Find where the given text appears and provide that cell's center as (x, y) coordinate. 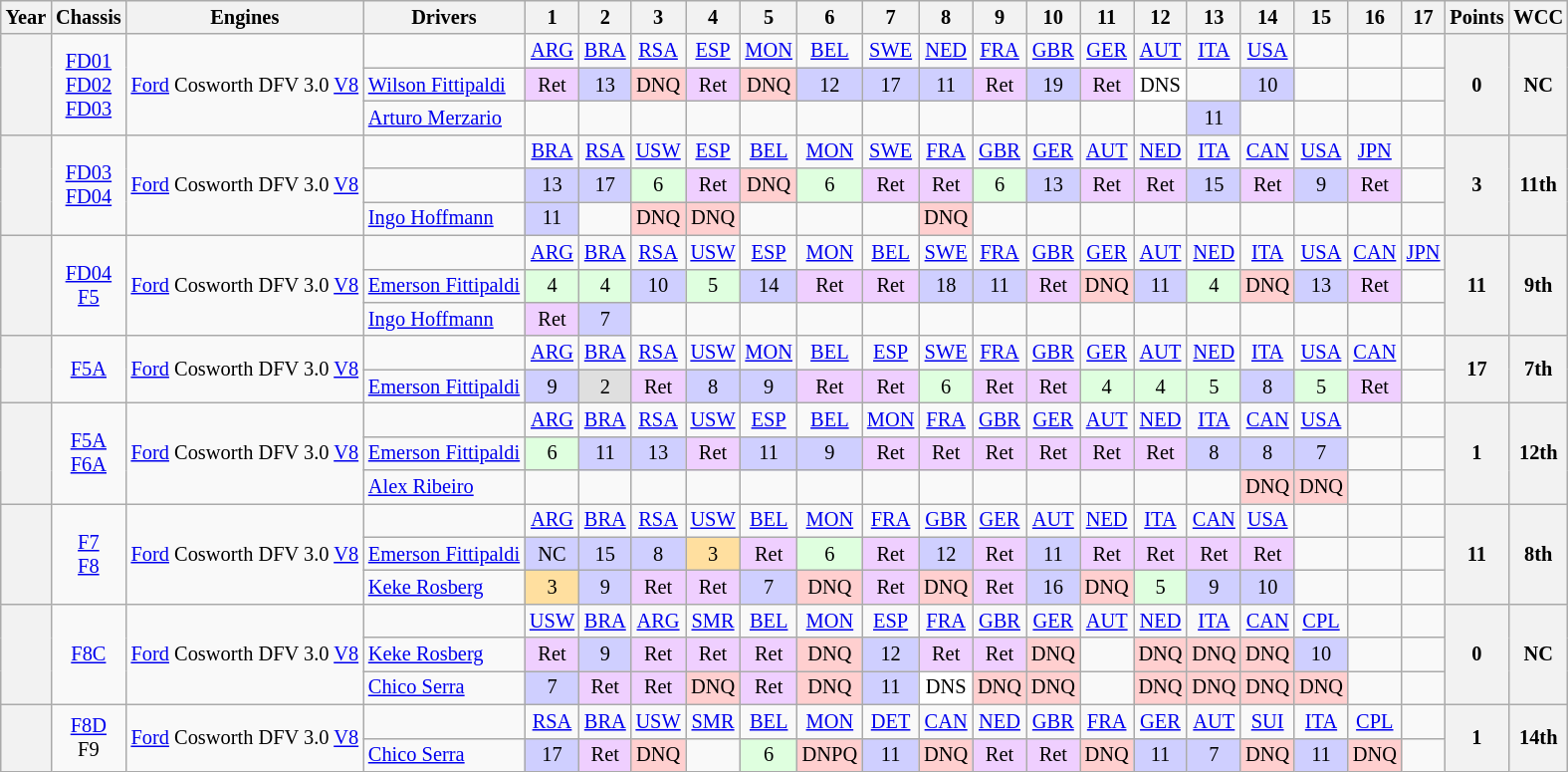
F5AF6A (88, 452)
Arturo Merzario (444, 118)
Engines (245, 17)
DNPQ (830, 755)
7th (1538, 369)
Chassis (88, 17)
FD04F5 (88, 285)
FD01FD02FD03 (88, 84)
F7F8 (88, 554)
Alex Ribeiro (444, 487)
F8DF9 (88, 737)
Year (26, 17)
9th (1538, 285)
F8C (88, 653)
Wilson Fittipaldi (444, 85)
DET (890, 721)
11th (1538, 185)
Points (1476, 17)
SUI (1267, 721)
14th (1538, 737)
F5A (88, 369)
WCC (1538, 17)
Drivers (444, 17)
19 (1053, 85)
FD03FD04 (88, 185)
8th (1538, 554)
12th (1538, 452)
18 (946, 286)
